Search for the cell housing the specified text and yield its (x, y) center coordinate. 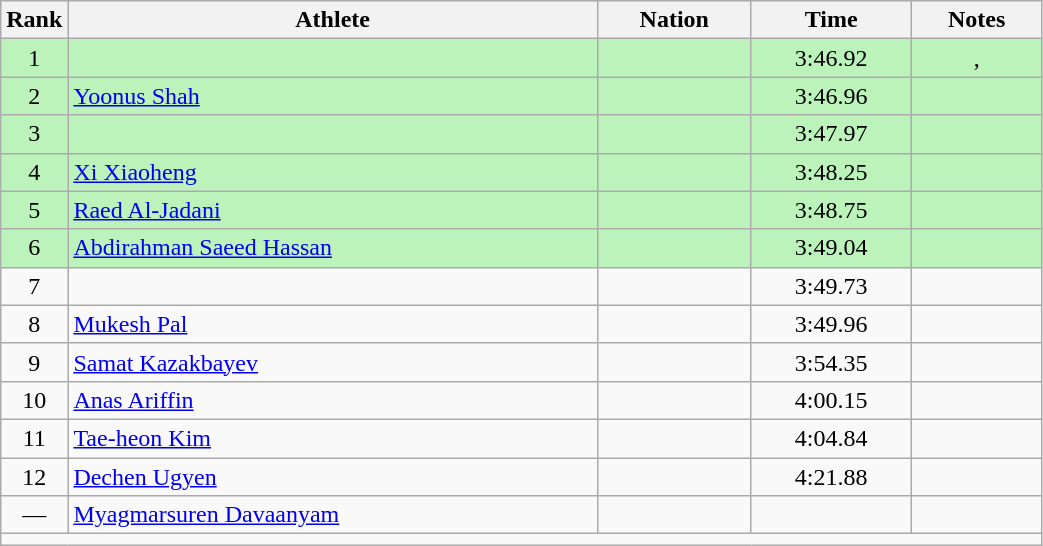
3:49.04 (831, 248)
3:46.96 (831, 96)
Nation (674, 20)
— (34, 515)
Abdirahman Saeed Hassan (333, 248)
7 (34, 286)
Dechen Ugyen (333, 477)
4 (34, 172)
6 (34, 248)
, (976, 58)
12 (34, 477)
3:48.75 (831, 210)
3:49.73 (831, 286)
Rank (34, 20)
Time (831, 20)
Samat Kazakbayev (333, 362)
Yoonus Shah (333, 96)
4:21.88 (831, 477)
3:46.92 (831, 58)
11 (34, 438)
1 (34, 58)
10 (34, 400)
8 (34, 324)
Athlete (333, 20)
3:48.25 (831, 172)
9 (34, 362)
Xi Xiaoheng (333, 172)
Tae-heon Kim (333, 438)
3:49.96 (831, 324)
Mukesh Pal (333, 324)
Raed Al-Jadani (333, 210)
5 (34, 210)
Notes (976, 20)
Anas Ariffin (333, 400)
3 (34, 134)
2 (34, 96)
4:04.84 (831, 438)
3:54.35 (831, 362)
4:00.15 (831, 400)
3:47.97 (831, 134)
Myagmarsuren Davaanyam (333, 515)
